Locate the cell with the specified text and output its [X, Y] center coordinate. 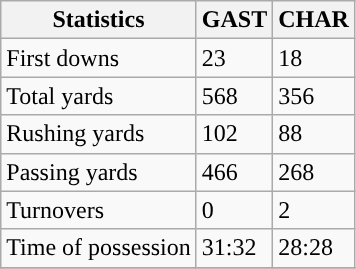
568 [234, 96]
2 [314, 210]
18 [314, 58]
Total yards [99, 96]
First downs [99, 58]
Statistics [99, 20]
CHAR [314, 20]
Passing yards [99, 172]
Rushing yards [99, 134]
466 [234, 172]
28:28 [314, 248]
GAST [234, 20]
268 [314, 172]
356 [314, 96]
Turnovers [99, 210]
Time of possession [99, 248]
102 [234, 134]
31:32 [234, 248]
0 [234, 210]
88 [314, 134]
23 [234, 58]
